From the cell containing the given text, extract its center point as (x, y) coordinate. 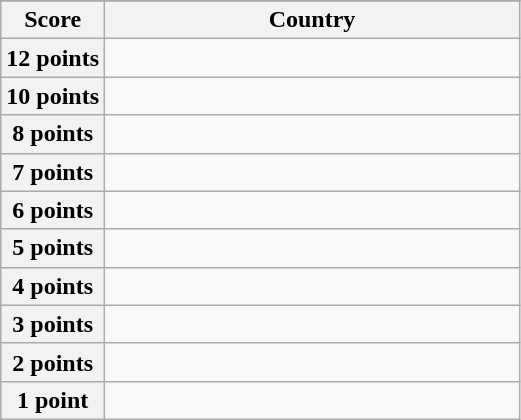
7 points (53, 172)
1 point (53, 400)
Score (53, 20)
Country (312, 20)
6 points (53, 210)
3 points (53, 324)
8 points (53, 134)
10 points (53, 96)
5 points (53, 248)
2 points (53, 362)
4 points (53, 286)
12 points (53, 58)
